Pinpoint the cell where the given text exists, returning its (x, y) midpoint coordinate. 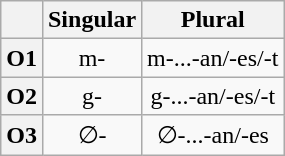
Singular (92, 20)
O2 (22, 96)
g-...-an/-es/-t (213, 96)
m-...-an/-es/-t (213, 58)
∅- (92, 135)
O1 (22, 58)
m- (92, 58)
O3 (22, 135)
g- (92, 96)
Plural (213, 20)
∅-...-an/-es (213, 135)
